Output the [x, y] coordinate of the center of the cell containing the given text.  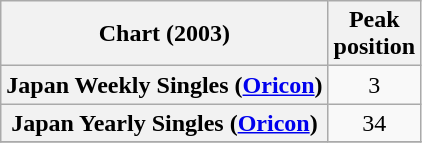
Peakposition [374, 34]
Japan Weekly Singles (Oricon) [164, 85]
34 [374, 123]
Chart (2003) [164, 34]
3 [374, 85]
Japan Yearly Singles (Oricon) [164, 123]
